Find where the given text appears and provide that cell's center as [X, Y] coordinate. 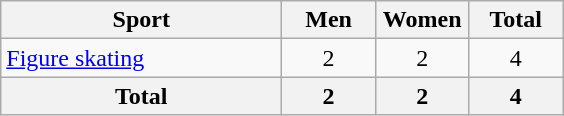
Sport [142, 20]
Women [422, 20]
Figure skating [142, 58]
Men [329, 20]
